Find where the given text appears and provide that cell's center as [X, Y] coordinate. 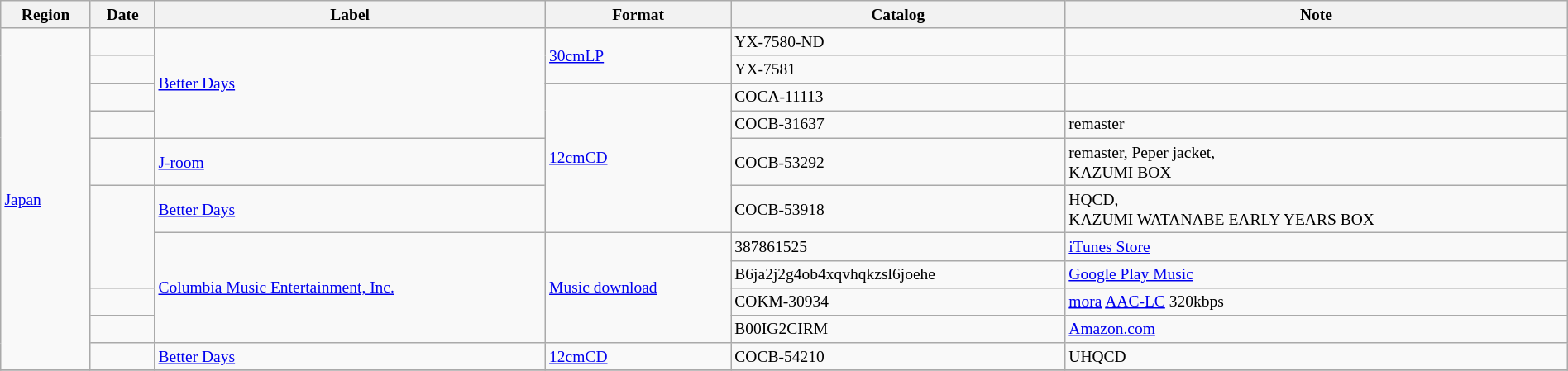
mora AAC-LC 320kbps [1317, 301]
Columbia Music Entertainment, Inc. [351, 288]
Catalog [898, 15]
COCB-54210 [898, 357]
COCB-53292 [898, 162]
B00IG2CIRM [898, 329]
remaster, Peper jacket, KAZUMI BOX [1317, 162]
Label [351, 15]
COCA-11113 [898, 98]
B6ja2j2g4ob4xqvhqkzsl6joehe [898, 274]
Japan [46, 199]
YX-7580-ND [898, 41]
Note [1317, 15]
UHQCD [1317, 357]
Google Play Music [1317, 274]
30cmLP [638, 56]
COCB-53918 [898, 208]
387861525 [898, 246]
HQCD, KAZUMI WATANABE EARLY YEARS BOX [1317, 208]
YX-7581 [898, 69]
COCB-31637 [898, 124]
Format [638, 15]
remaster [1317, 124]
J-room [351, 162]
COKM-30934 [898, 301]
iTunes Store [1317, 246]
Amazon.com [1317, 329]
Music download [638, 288]
Date [122, 15]
Region [46, 15]
